Find where the given text appears and provide that cell's center as (X, Y) coordinate. 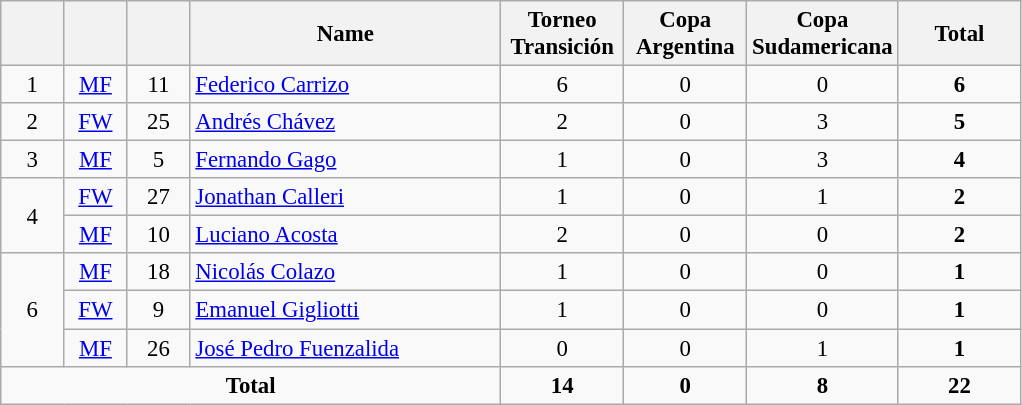
26 (158, 348)
Fernando Gago (346, 160)
Federico Carrizo (346, 85)
9 (158, 310)
27 (158, 197)
Andrés Chávez (346, 122)
Nicolás Colazo (346, 273)
Copa Sudamericana (822, 34)
Emanuel Gigliotti (346, 310)
Luciano Acosta (346, 235)
José Pedro Fuenzalida (346, 348)
22 (960, 385)
Torneo Transición (562, 34)
8 (822, 385)
10 (158, 235)
18 (158, 273)
Name (346, 34)
14 (562, 385)
11 (158, 85)
Jonathan Calleri (346, 197)
Copa Argentina (686, 34)
25 (158, 122)
